Output the (X, Y) coordinate of the center of the cell containing the given text.  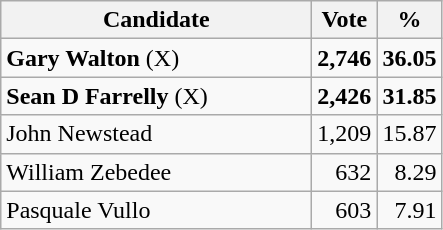
Candidate (156, 20)
Vote (344, 20)
7.91 (410, 210)
632 (344, 172)
Gary Walton (X) (156, 58)
8.29 (410, 172)
2,426 (344, 96)
31.85 (410, 96)
% (410, 20)
Sean D Farrelly (X) (156, 96)
William Zebedee (156, 172)
Pasquale Vullo (156, 210)
2,746 (344, 58)
15.87 (410, 134)
36.05 (410, 58)
1,209 (344, 134)
603 (344, 210)
John Newstead (156, 134)
